Find where the given text appears and provide that cell's center as (X, Y) coordinate. 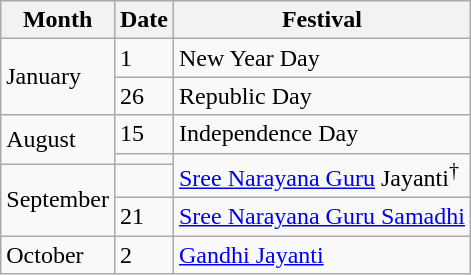
September (58, 200)
Gandhi Jayanti (322, 255)
21 (144, 217)
Date (144, 20)
Sree Narayana Guru Jayanti† (322, 176)
15 (144, 134)
Sree Narayana Guru Samadhi (322, 217)
August (58, 140)
Independence Day (322, 134)
New Year Day (322, 58)
Festival (322, 20)
1 (144, 58)
Month (58, 20)
October (58, 255)
Republic Day (322, 96)
26 (144, 96)
2 (144, 255)
January (58, 77)
